Determine the [x, y] coordinate at the center of the cell enclosing the given text.  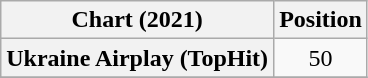
Position [321, 20]
Chart (2021) [138, 20]
Ukraine Airplay (TopHit) [138, 58]
50 [321, 58]
